Return the (X, Y) coordinate for the center point of the cell that contains the specified text.  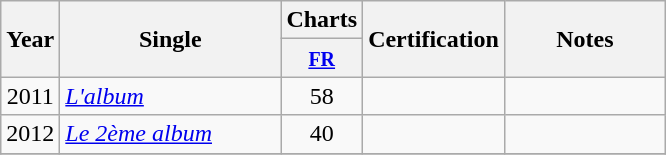
FR (322, 58)
2011 (30, 96)
2012 (30, 134)
Notes (584, 39)
Year (30, 39)
40 (322, 134)
Charts (322, 20)
58 (322, 96)
Le 2ème album (170, 134)
L'album (170, 96)
Single (170, 39)
Certification (434, 39)
